Return (x, y) of the center of cell containing provided text 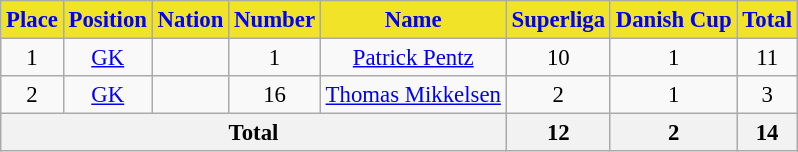
Superliga (558, 20)
14 (767, 133)
Place (32, 20)
10 (558, 58)
Position (108, 20)
Nation (190, 20)
12 (558, 133)
Name (413, 20)
Patrick Pentz (413, 58)
3 (767, 95)
Danish Cup (673, 20)
16 (275, 95)
Number (275, 20)
11 (767, 58)
Thomas Mikkelsen (413, 95)
